For the text-containing cell, return its midpoint in [x, y] coordinate format. 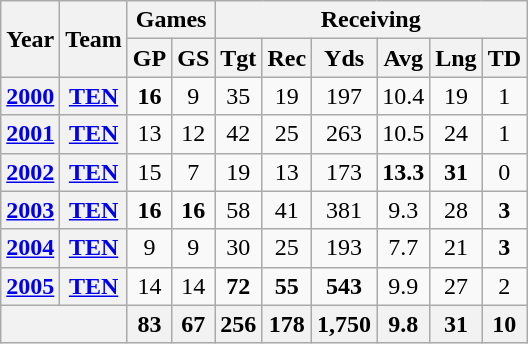
193 [344, 248]
Team [94, 39]
GP [149, 58]
173 [344, 172]
10.5 [404, 134]
Avg [404, 58]
55 [287, 286]
67 [194, 324]
58 [238, 210]
7 [194, 172]
Rec [287, 58]
2004 [30, 248]
10.4 [404, 96]
15 [149, 172]
263 [344, 134]
72 [238, 286]
256 [238, 324]
7.7 [404, 248]
2003 [30, 210]
TD [504, 58]
2005 [30, 286]
381 [344, 210]
30 [238, 248]
21 [456, 248]
2 [504, 286]
Lng [456, 58]
41 [287, 210]
28 [456, 210]
42 [238, 134]
Yds [344, 58]
83 [149, 324]
Games [170, 20]
1,750 [344, 324]
9.3 [404, 210]
Receiving [371, 20]
35 [238, 96]
2000 [30, 96]
178 [287, 324]
0 [504, 172]
197 [344, 96]
Tgt [238, 58]
2002 [30, 172]
9.9 [404, 286]
543 [344, 286]
2001 [30, 134]
GS [194, 58]
Year [30, 39]
24 [456, 134]
12 [194, 134]
27 [456, 286]
9.8 [404, 324]
10 [504, 324]
13.3 [404, 172]
